Identify which cell holds the provided text, then report its [x, y] central coordinate. 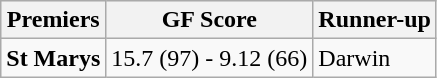
Premiers [54, 20]
GF Score [210, 20]
St Marys [54, 58]
Darwin [375, 58]
Runner-up [375, 20]
15.7 (97) - 9.12 (66) [210, 58]
